Extract the (X, Y) coordinate from the center of the cell holding the provided text.  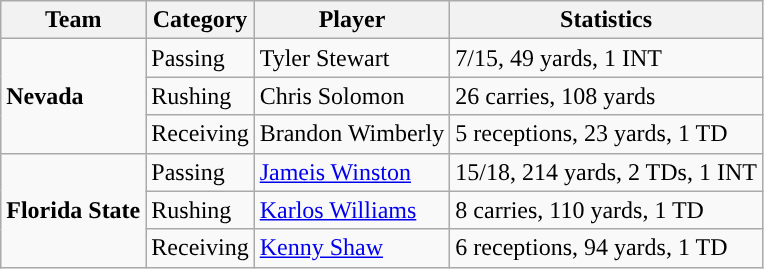
Statistics (606, 20)
Category (200, 20)
15/18, 214 yards, 2 TDs, 1 INT (606, 172)
Nevada (74, 96)
Jameis Winston (352, 172)
Chris Solomon (352, 96)
Brandon Wimberly (352, 134)
Player (352, 20)
6 receptions, 94 yards, 1 TD (606, 248)
Kenny Shaw (352, 248)
Florida State (74, 210)
26 carries, 108 yards (606, 96)
8 carries, 110 yards, 1 TD (606, 210)
5 receptions, 23 yards, 1 TD (606, 134)
Karlos Williams (352, 210)
7/15, 49 yards, 1 INT (606, 58)
Tyler Stewart (352, 58)
Team (74, 20)
